Provide the (X, Y) coordinate of the cell's center where the given text is located.  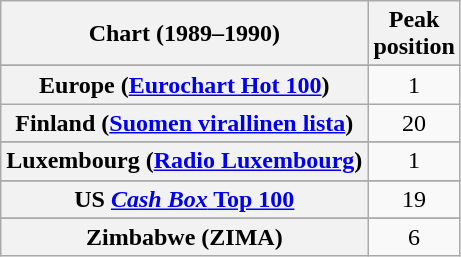
Peakposition (414, 34)
US Cash Box Top 100 (184, 199)
Luxembourg (Radio Luxembourg) (184, 161)
Europe (Eurochart Hot 100) (184, 85)
6 (414, 237)
20 (414, 123)
Chart (1989–1990) (184, 34)
Zimbabwe (ZIMA) (184, 237)
Finland (Suomen virallinen lista) (184, 123)
19 (414, 199)
